Search for the cell housing the specified text and yield its (x, y) center coordinate. 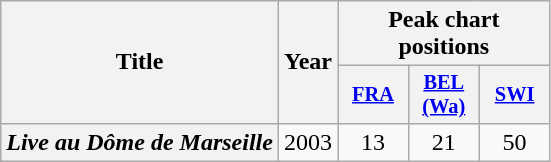
Year (308, 62)
Title (140, 62)
50 (514, 142)
FRA (374, 95)
Live au Dôme de Marseille (140, 142)
21 (444, 142)
13 (374, 142)
BEL(Wa) (444, 95)
Peak chart positions (444, 34)
SWI (514, 95)
2003 (308, 142)
